Scan for the cell matching the given text and deliver its [x, y] coordinate at center. 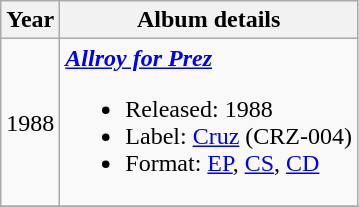
1988 [30, 122]
Album details [209, 20]
Allroy for PrezReleased: 1988Label: Cruz (CRZ-004)Format: EP, CS, CD [209, 122]
Year [30, 20]
